Provide the [x, y] coordinate of the cell's center where the given text is located.  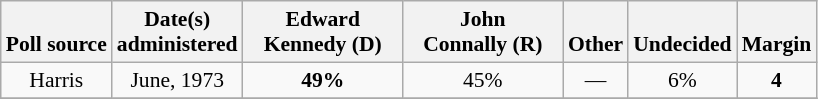
Undecided [682, 32]
Date(s)administered [178, 32]
Margin [777, 32]
Poll source [56, 32]
49% [323, 80]
6% [682, 80]
EdwardKennedy (D) [323, 32]
June, 1973 [178, 80]
JohnConnally (R) [483, 32]
4 [777, 80]
Other [596, 32]
45% [483, 80]
Harris [56, 80]
— [596, 80]
